Identify which cell holds the provided text, then report its [X, Y] central coordinate. 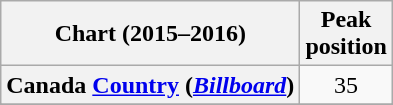
Chart (2015–2016) [150, 34]
Peak position [346, 34]
35 [346, 85]
Canada Country (Billboard) [150, 85]
